Determine the [x, y] coordinate at the center of the cell enclosing the given text.  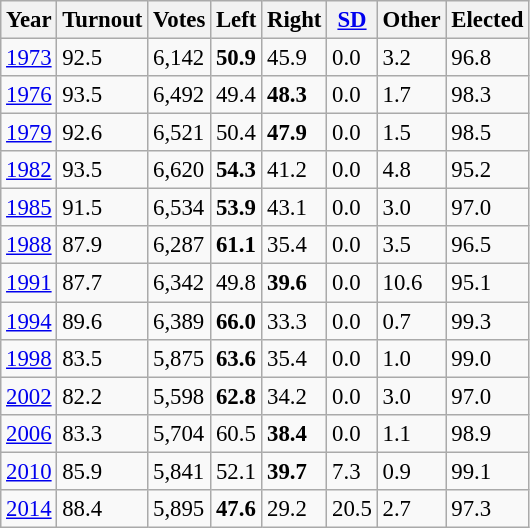
41.2 [294, 170]
Other [412, 20]
96.8 [488, 58]
2014 [29, 509]
92.5 [102, 58]
2.7 [412, 509]
39.7 [294, 471]
5,895 [180, 509]
99.0 [488, 358]
1973 [29, 58]
6,342 [180, 283]
Left [236, 20]
43.1 [294, 208]
6,521 [180, 133]
1.1 [412, 433]
0.7 [412, 321]
95.2 [488, 170]
39.6 [294, 283]
10.6 [412, 283]
Elected [488, 20]
54.3 [236, 170]
50.9 [236, 58]
6,492 [180, 95]
63.6 [236, 358]
1.0 [412, 358]
6,142 [180, 58]
49.4 [236, 95]
5,875 [180, 358]
99.1 [488, 471]
82.2 [102, 396]
33.3 [294, 321]
1994 [29, 321]
6,534 [180, 208]
38.4 [294, 433]
5,704 [180, 433]
60.5 [236, 433]
1998 [29, 358]
2010 [29, 471]
20.5 [352, 509]
45.9 [294, 58]
34.2 [294, 396]
88.4 [102, 509]
0.9 [412, 471]
52.1 [236, 471]
1.5 [412, 133]
4.8 [412, 170]
92.6 [102, 133]
49.8 [236, 283]
53.9 [236, 208]
SD [352, 20]
Year [29, 20]
66.0 [236, 321]
47.6 [236, 509]
Right [294, 20]
6,620 [180, 170]
91.5 [102, 208]
87.9 [102, 245]
47.9 [294, 133]
96.5 [488, 245]
3.5 [412, 245]
6,287 [180, 245]
1982 [29, 170]
83.5 [102, 358]
62.8 [236, 396]
87.7 [102, 283]
98.3 [488, 95]
48.3 [294, 95]
1988 [29, 245]
50.4 [236, 133]
5,841 [180, 471]
Turnout [102, 20]
2002 [29, 396]
99.3 [488, 321]
Votes [180, 20]
5,598 [180, 396]
1976 [29, 95]
1.7 [412, 95]
1985 [29, 208]
97.3 [488, 509]
1991 [29, 283]
98.5 [488, 133]
1979 [29, 133]
83.3 [102, 433]
7.3 [352, 471]
89.6 [102, 321]
85.9 [102, 471]
29.2 [294, 509]
6,389 [180, 321]
61.1 [236, 245]
3.2 [412, 58]
2006 [29, 433]
95.1 [488, 283]
98.9 [488, 433]
